Locate the cell with the specified text and output its [X, Y] center coordinate. 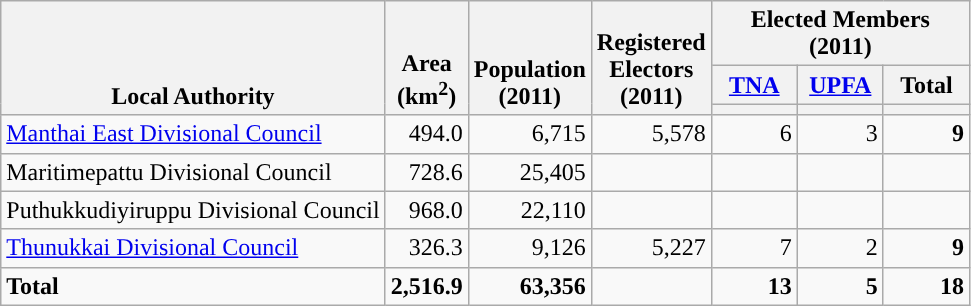
TNA [754, 85]
Local Authority [193, 58]
9,126 [530, 248]
63,356 [530, 286]
Elected Members(2011) [840, 34]
UPFA [840, 85]
Maritimepattu Divisional Council [193, 172]
2 [840, 248]
Manthai East Divisional Council [193, 134]
Puthukkudiyiruppu Divisional Council [193, 210]
494.0 [426, 134]
5,578 [651, 134]
728.6 [426, 172]
RegisteredElectors(2011) [651, 58]
Thunukkai Divisional Council [193, 248]
7 [754, 248]
13 [754, 286]
3 [840, 134]
Population(2011) [530, 58]
22,110 [530, 210]
6 [754, 134]
25,405 [530, 172]
968.0 [426, 210]
6,715 [530, 134]
2,516.9 [426, 286]
5 [840, 286]
18 [926, 286]
326.3 [426, 248]
5,227 [651, 248]
Area(km2) [426, 58]
